Output the [x, y] coordinate of the center of the cell containing the given text.  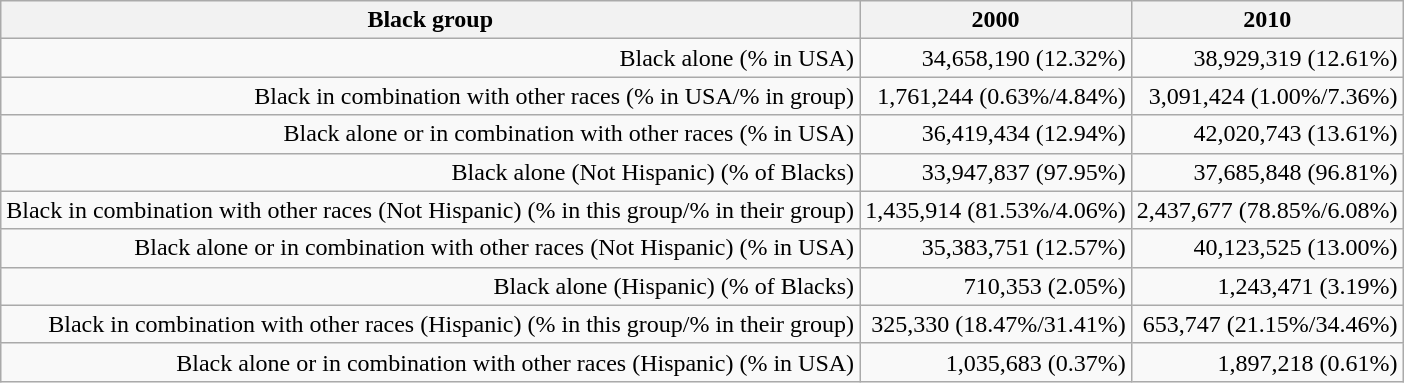
37,685,848 (96.81%) [1267, 172]
3,091,424 (1.00%/7.36%) [1267, 96]
36,419,434 (12.94%) [996, 134]
Black in combination with other races (% in USA/% in group) [430, 96]
38,929,319 (12.61%) [1267, 58]
325,330 (18.47%/31.41%) [996, 324]
1,035,683 (0.37%) [996, 362]
33,947,837 (97.95%) [996, 172]
2,437,677 (78.85%/6.08%) [1267, 210]
Black alone (Hispanic) (% of Blacks) [430, 286]
Black group [430, 20]
Black alone or in combination with other races (Hispanic) (% in USA) [430, 362]
Black alone (Not Hispanic) (% of Blacks) [430, 172]
34,658,190 (12.32%) [996, 58]
35,383,751 (12.57%) [996, 248]
Black alone (% in USA) [430, 58]
42,020,743 (13.61%) [1267, 134]
710,353 (2.05%) [996, 286]
40,123,525 (13.00%) [1267, 248]
Black alone or in combination with other races (% in USA) [430, 134]
Black in combination with other races (Not Hispanic) (% in this group/% in their group) [430, 210]
2010 [1267, 20]
1,761,244 (0.63%/4.84%) [996, 96]
1,435,914 (81.53%/4.06%) [996, 210]
1,243,471 (3.19%) [1267, 286]
2000 [996, 20]
Black alone or in combination with other races (Not Hispanic) (% in USA) [430, 248]
653,747 (21.15%/34.46%) [1267, 324]
Black in combination with other races (Hispanic) (% in this group/% in their group) [430, 324]
1,897,218 (0.61%) [1267, 362]
